Return the (x, y) coordinate for the center point of the cell that contains the specified text.  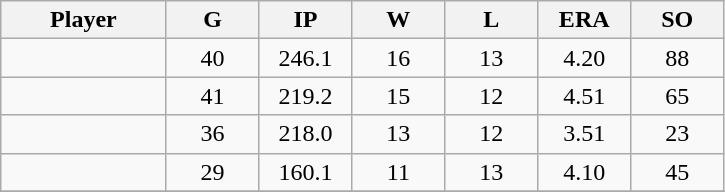
SO (678, 20)
IP (306, 20)
45 (678, 172)
G (212, 20)
15 (398, 96)
23 (678, 134)
W (398, 20)
4.10 (584, 172)
65 (678, 96)
16 (398, 58)
40 (212, 58)
11 (398, 172)
36 (212, 134)
Player (84, 20)
3.51 (584, 134)
219.2 (306, 96)
L (492, 20)
160.1 (306, 172)
4.20 (584, 58)
41 (212, 96)
4.51 (584, 96)
218.0 (306, 134)
246.1 (306, 58)
29 (212, 172)
88 (678, 58)
ERA (584, 20)
